Capture the cell that displays the provided text and extract its (X, Y) central coordinate. 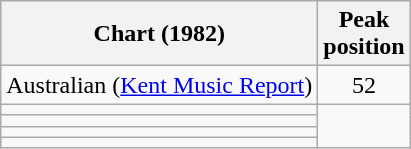
52 (364, 85)
Chart (1982) (160, 34)
Peakposition (364, 34)
Australian (Kent Music Report) (160, 85)
